Pinpoint the cell where the given text exists, returning its [X, Y] midpoint coordinate. 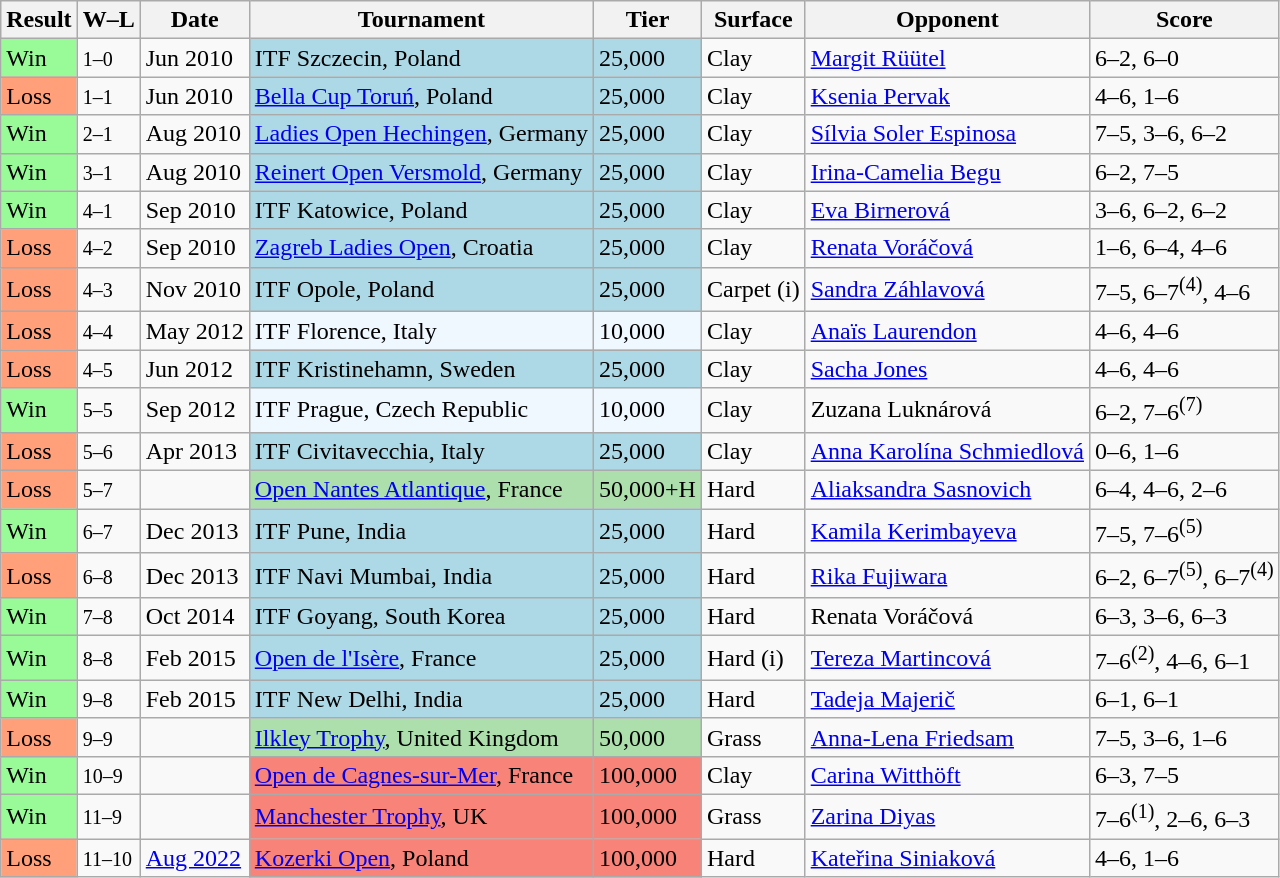
Kamila Kerimbayeva [947, 532]
Opponent [947, 20]
7–6(1), 2–6, 6–3 [1184, 816]
Zuzana Luknárová [947, 410]
6–3, 3–6, 6–3 [1184, 617]
ITF Opole, Poland [421, 290]
6–3, 7–5 [1184, 775]
5–5 [108, 410]
Anna Karolína Schmiedlová [947, 451]
Oct 2014 [194, 617]
50,000 [648, 737]
2–1 [108, 134]
7–5, 6–7(4), 4–6 [1184, 290]
Ksenia Pervak [947, 96]
4–4 [108, 331]
Carpet (i) [753, 290]
Result [39, 20]
6–2, 7–5 [1184, 172]
ITF Florence, Italy [421, 331]
Score [1184, 20]
4–5 [108, 369]
Hard (i) [753, 658]
8–8 [108, 658]
7–8 [108, 617]
6–1, 6–1 [1184, 699]
4–1 [108, 210]
Sandra Záhlavová [947, 290]
May 2012 [194, 331]
Tadeja Majerič [947, 699]
Zagreb Ladies Open, Croatia [421, 248]
6–7 [108, 532]
ITF New Delhi, India [421, 699]
Irina-Camelia Begu [947, 172]
Apr 2013 [194, 451]
Manchester Trophy, UK [421, 816]
Sep 2012 [194, 410]
Jun 2012 [194, 369]
Open de l'Isère, France [421, 658]
6–8 [108, 576]
Anaïs Laurendon [947, 331]
6–2, 7–6(7) [1184, 410]
Tournament [421, 20]
Kateřina Siniaková [947, 858]
1–0 [108, 58]
Sílvia Soler Espinosa [947, 134]
Date [194, 20]
3–6, 6–2, 6–2 [1184, 210]
6–2, 6–0 [1184, 58]
Open Nantes Atlantique, France [421, 489]
9–9 [108, 737]
1–1 [108, 96]
Sacha Jones [947, 369]
4–3 [108, 290]
Rika Fujiwara [947, 576]
11–9 [108, 816]
7–6(2), 4–6, 6–1 [1184, 658]
Zarina Diyas [947, 816]
7–5, 3–6, 1–6 [1184, 737]
Aliaksandra Sasnovich [947, 489]
5–7 [108, 489]
Reinert Open Versmold, Germany [421, 172]
Ladies Open Hechingen, Germany [421, 134]
7–5, 3–6, 6–2 [1184, 134]
Open de Cagnes-sur-Mer, France [421, 775]
5–6 [108, 451]
Tereza Martincová [947, 658]
W–L [108, 20]
ITF Pune, India [421, 532]
4–2 [108, 248]
ITF Szczecin, Poland [421, 58]
6–4, 4–6, 2–6 [1184, 489]
Ilkley Trophy, United Kingdom [421, 737]
ITF Civitavecchia, Italy [421, 451]
Nov 2010 [194, 290]
ITF Goyang, South Korea [421, 617]
Tier [648, 20]
10–9 [108, 775]
3–1 [108, 172]
Eva Birnerová [947, 210]
Aug 2022 [194, 858]
Margit Rüütel [947, 58]
Anna-Lena Friedsam [947, 737]
Kozerki Open, Poland [421, 858]
ITF Kristinehamn, Sweden [421, 369]
ITF Prague, Czech Republic [421, 410]
9–8 [108, 699]
11–10 [108, 858]
Bella Cup Toruń, Poland [421, 96]
7–5, 7–6(5) [1184, 532]
Carina Witthöft [947, 775]
Surface [753, 20]
ITF Katowice, Poland [421, 210]
50,000+H [648, 489]
ITF Navi Mumbai, India [421, 576]
1–6, 6–4, 4–6 [1184, 248]
0–6, 1–6 [1184, 451]
6–2, 6–7(5), 6–7(4) [1184, 576]
